Detect which cell encompasses the target text, then output its (X, Y) center coordinate. 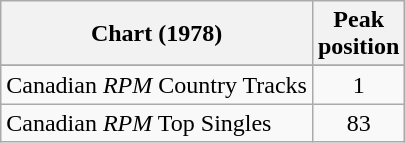
Canadian RPM Top Singles (157, 123)
Canadian RPM Country Tracks (157, 85)
Chart (1978) (157, 34)
1 (358, 85)
83 (358, 123)
Peakposition (358, 34)
